Determine the [X, Y] coordinate at the center of the cell enclosing the given text.  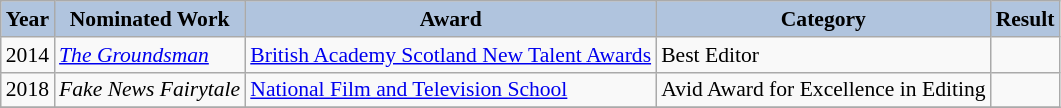
Avid Award for Excellence in Editing [823, 90]
British Academy Scotland New Talent Awards [450, 55]
Award [450, 19]
National Film and Television School [450, 90]
Fake News Fairytale [150, 90]
2018 [28, 90]
Best Editor [823, 55]
Result [1026, 19]
The Groundsman [150, 55]
2014 [28, 55]
Category [823, 19]
Year [28, 19]
Nominated Work [150, 19]
